Provide the [X, Y] coordinate of the cell's center where the given text is located.  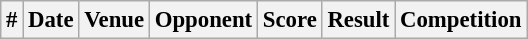
Venue [114, 20]
Result [358, 20]
Date [51, 20]
Competition [461, 20]
Score [290, 20]
# [12, 20]
Opponent [203, 20]
